Extract the [x, y] coordinate from the center of the cell holding the provided text.  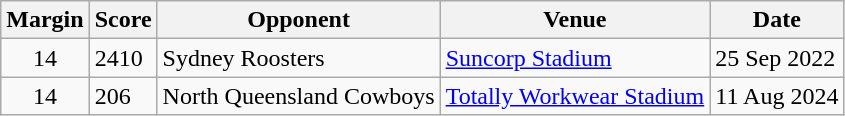
Date [777, 20]
25 Sep 2022 [777, 58]
Venue [575, 20]
Margin [45, 20]
Opponent [298, 20]
Score [123, 20]
11 Aug 2024 [777, 96]
2410 [123, 58]
Suncorp Stadium [575, 58]
206 [123, 96]
North Queensland Cowboys [298, 96]
Totally Workwear Stadium [575, 96]
Sydney Roosters [298, 58]
